Pinpoint the cell where the given text exists, returning its (x, y) midpoint coordinate. 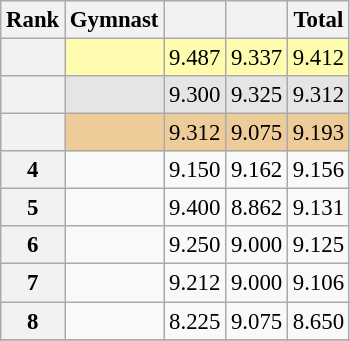
8.650 (318, 321)
9.150 (195, 170)
Gymnast (114, 20)
5 (33, 208)
Total (318, 20)
4 (33, 170)
7 (33, 283)
9.212 (195, 283)
8.862 (257, 208)
9.131 (318, 208)
8.225 (195, 321)
8 (33, 321)
9.250 (195, 245)
9.412 (318, 58)
9.125 (318, 245)
9.487 (195, 58)
Rank (33, 20)
6 (33, 245)
9.162 (257, 170)
9.156 (318, 170)
9.325 (257, 95)
9.300 (195, 95)
9.337 (257, 58)
9.193 (318, 133)
9.106 (318, 283)
9.400 (195, 208)
